Identify which cell holds the provided text, then report its (x, y) central coordinate. 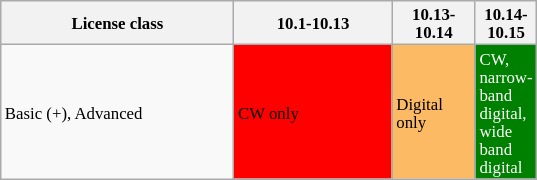
Digital only (434, 112)
License class (118, 23)
Basic (+), Advanced (118, 112)
10.14-10.15 (506, 23)
CW only (313, 112)
10.1-10.13 (313, 23)
10.13-10.14 (434, 23)
CW, narrow-band digital, wide band digital (506, 112)
